For the text-containing cell, return its midpoint in (X, Y) coordinate format. 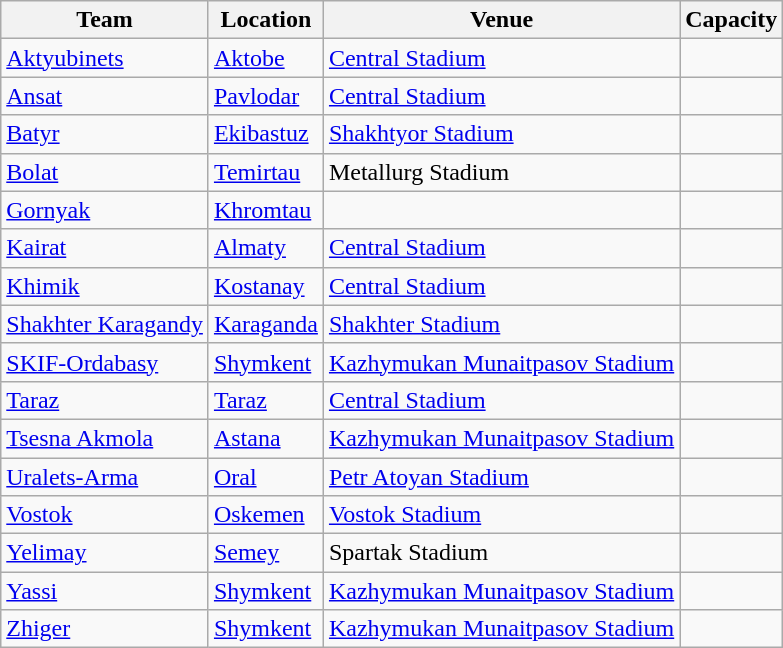
Zhiger (105, 629)
Semey (266, 553)
Astana (266, 438)
Ansat (105, 96)
Capacity (732, 20)
Venue (501, 20)
Yelimay (105, 553)
Petr Atoyan Stadium (501, 477)
Metallurg Stadium (501, 172)
Vostok Stadium (501, 515)
Bolat (105, 172)
Batyr (105, 134)
Karaganda (266, 324)
Gornyak (105, 210)
Vostok (105, 515)
Pavlodar (266, 96)
Oskemen (266, 515)
Tsesna Akmola (105, 438)
Almaty (266, 248)
Khimik (105, 286)
Aktobe (266, 58)
Location (266, 20)
Oral (266, 477)
Spartak Stadium (501, 553)
Yassi (105, 591)
SKIF-Ordabasy (105, 362)
Khromtau (266, 210)
Temirtau (266, 172)
Kostanay (266, 286)
Team (105, 20)
Ekibastuz (266, 134)
Aktyubinets (105, 58)
Kairat (105, 248)
Uralets-Arma (105, 477)
Shakhtyor Stadium (501, 134)
Shakhter Stadium (501, 324)
Shakhter Karagandy (105, 324)
